From the cell containing the given text, extract its center point as [X, Y] coordinate. 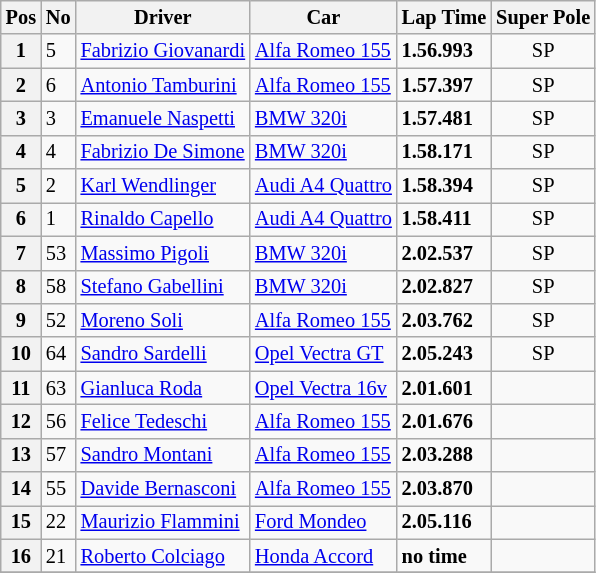
63 [58, 388]
14 [21, 489]
Ford Mondeo [324, 522]
2.05.243 [444, 354]
no time [444, 556]
Felice Tedeschi [163, 421]
8 [21, 287]
12 [21, 421]
2.02.827 [444, 287]
Massimo Pigoli [163, 253]
2.02.537 [444, 253]
2.01.601 [444, 388]
15 [21, 522]
Stefano Gabellini [163, 287]
13 [21, 455]
11 [21, 388]
2.01.676 [444, 421]
16 [21, 556]
Fabrizio De Simone [163, 152]
Car [324, 17]
Antonio Tamburini [163, 85]
9 [21, 320]
7 [21, 253]
10 [21, 354]
Rinaldo Capello [163, 219]
Sandro Sardelli [163, 354]
Maurizio Flammini [163, 522]
Moreno Soli [163, 320]
21 [58, 556]
64 [58, 354]
2.03.288 [444, 455]
Karl Wendlinger [163, 186]
2.03.762 [444, 320]
Sandro Montani [163, 455]
Pos [21, 17]
1.58.411 [444, 219]
Opel Vectra 16v [324, 388]
Davide Bernasconi [163, 489]
Emanuele Naspetti [163, 118]
55 [58, 489]
No [58, 17]
58 [58, 287]
Honda Accord [324, 556]
Driver [163, 17]
Lap Time [444, 17]
Fabrizio Giovanardi [163, 51]
56 [58, 421]
2.05.116 [444, 522]
Roberto Colciago [163, 556]
1.56.993 [444, 51]
52 [58, 320]
2.03.870 [444, 489]
1.58.394 [444, 186]
Super Pole [543, 17]
1.57.397 [444, 85]
1.58.171 [444, 152]
22 [58, 522]
53 [58, 253]
Gianluca Roda [163, 388]
Opel Vectra GT [324, 354]
1.57.481 [444, 118]
57 [58, 455]
